Provide the [X, Y] coordinate of the cell's center where the given text is located.  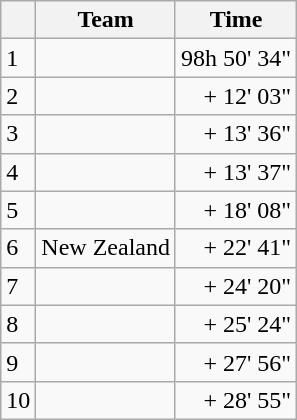
3 [18, 134]
+ 28' 55" [236, 400]
+ 13' 37" [236, 172]
+ 27' 56" [236, 362]
6 [18, 248]
+ 25' 24" [236, 324]
Team [106, 20]
1 [18, 58]
Time [236, 20]
9 [18, 362]
+ 13' 36" [236, 134]
+ 22' 41" [236, 248]
+ 24' 20" [236, 286]
5 [18, 210]
2 [18, 96]
+ 18' 08" [236, 210]
7 [18, 286]
10 [18, 400]
98h 50' 34" [236, 58]
4 [18, 172]
New Zealand [106, 248]
+ 12' 03" [236, 96]
8 [18, 324]
